For the text-containing cell, return its midpoint in [x, y] coordinate format. 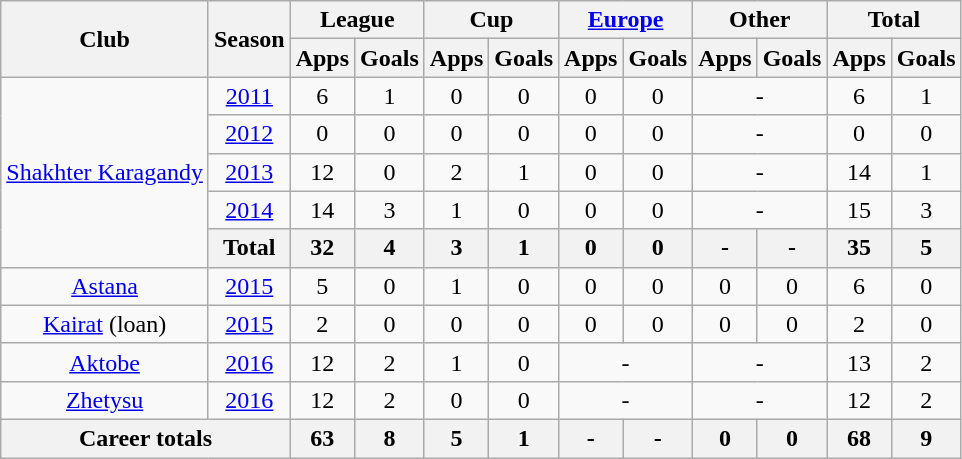
Europe [626, 20]
2013 [249, 172]
Cup [491, 20]
Season [249, 39]
2011 [249, 96]
Aktobe [105, 362]
Club [105, 39]
Shakhter Karagandy [105, 172]
32 [322, 248]
15 [859, 210]
9 [926, 438]
Zhetysu [105, 400]
Other [760, 20]
8 [390, 438]
68 [859, 438]
63 [322, 438]
2012 [249, 134]
2014 [249, 210]
4 [390, 248]
Career totals [146, 438]
13 [859, 362]
Kairat (loan) [105, 324]
League [357, 20]
Astana [105, 286]
35 [859, 248]
